Return the (x, y) coordinate for the center point of the cell that contains the specified text.  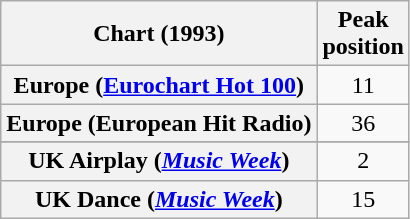
UK Airplay (Music Week) (159, 161)
Europe (European Hit Radio) (159, 123)
11 (363, 85)
Peakposition (363, 34)
15 (363, 199)
2 (363, 161)
36 (363, 123)
Chart (1993) (159, 34)
Europe (Eurochart Hot 100) (159, 85)
UK Dance (Music Week) (159, 199)
